Identify which cell holds the provided text, then report its [x, y] central coordinate. 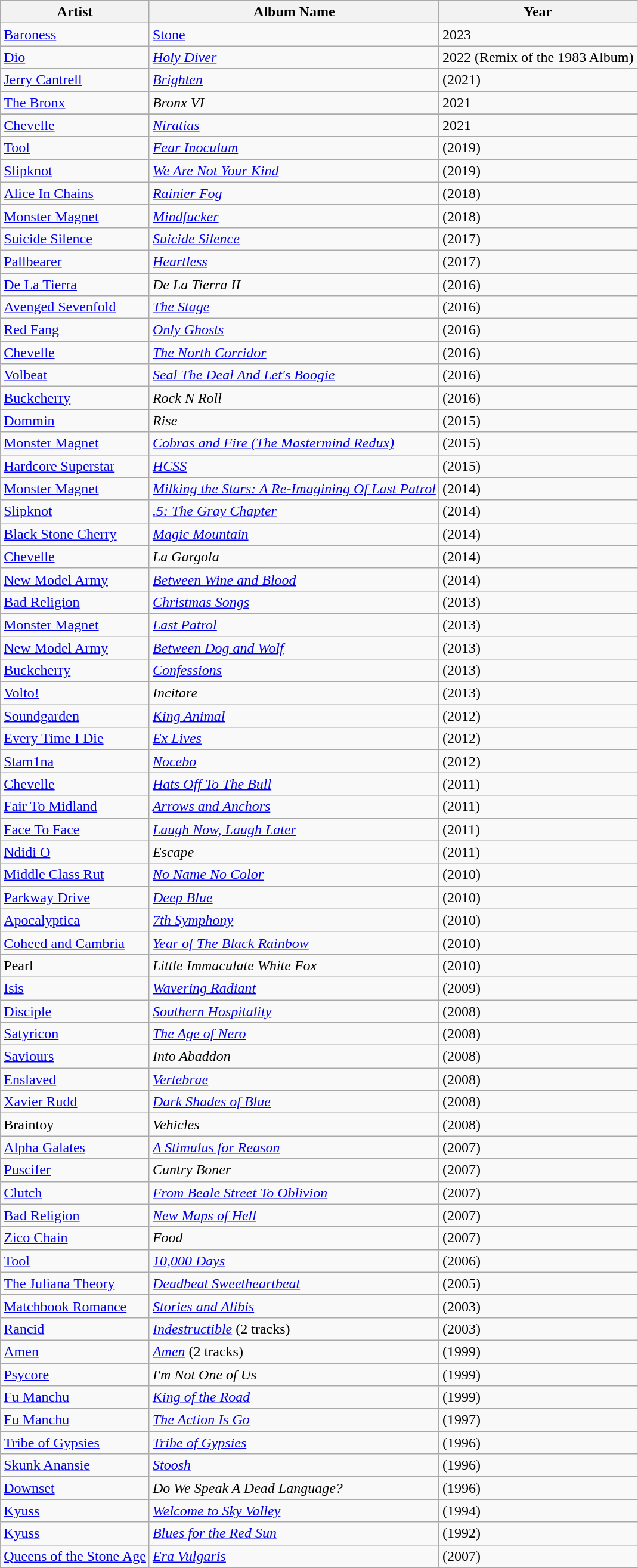
I'm Not One of Us [294, 1374]
Soundgarden [75, 716]
Christmas Songs [294, 602]
Ex Lives [294, 739]
Face To Face [75, 829]
Vehicles [294, 1125]
King of the Road [294, 1397]
Blues for the Red Sun [294, 1533]
King Animal [294, 716]
Downset [75, 1488]
Confessions [294, 671]
Stories and Alibis [294, 1306]
Amen (2 tracks) [294, 1351]
Rancid [75, 1329]
(2005) [538, 1283]
The Bronx [75, 103]
Niratias [294, 125]
Heartless [294, 261]
10,000 Days [294, 1261]
(1994) [538, 1511]
The Stage [294, 307]
Isis [75, 988]
Hardcore Superstar [75, 466]
From Beale Street To Oblivion [294, 1193]
Black Stone Cherry [75, 534]
Xavier Rudd [75, 1102]
Stam1na [75, 761]
The Juliana Theory [75, 1283]
Apocalyptica [75, 920]
2023 [538, 35]
Braintoy [75, 1125]
Nocebo [294, 761]
(1992) [538, 1533]
7th Symphony [294, 920]
Jerry Cantrell [75, 80]
Into Abaddon [294, 1057]
Milking the Stars: A Re-Imagining Of Last Patrol [294, 489]
Last Patrol [294, 625]
Queens of the Stone Age [75, 1556]
Year of The Black Rainbow [294, 943]
Zico Chain [75, 1238]
Pearl [75, 965]
Satyricon [75, 1034]
Skunk Anansie [75, 1465]
Saviours [75, 1057]
Seal The Deal And Let's Boogie [294, 375]
2022 (Remix of the 1983 Album) [538, 57]
Southern Hospitality [294, 1011]
Rock N Roll [294, 398]
The Action Is Go [294, 1420]
Pallbearer [75, 261]
Little Immaculate White Fox [294, 965]
The North Corridor [294, 353]
Ndidi O [75, 852]
Dark Shades of Blue [294, 1102]
Avenged Sevenfold [75, 307]
Volto! [75, 693]
Hats Off To The Bull [294, 784]
Amen [75, 1351]
No Name No Color [294, 875]
Fear Inoculum [294, 148]
Brighten [294, 80]
Indestructible (2 tracks) [294, 1329]
Puscifer [75, 1170]
Deep Blue [294, 897]
Year [538, 12]
A Stimulus for Reason [294, 1147]
Between Dog and Wolf [294, 647]
.5: The Gray Chapter [294, 511]
Parkway Drive [75, 897]
Food [294, 1238]
Alice In Chains [75, 193]
Coheed and Cambria [75, 943]
Wavering Radiant [294, 988]
Artist [75, 12]
Middle Class Rut [75, 875]
The Age of Nero [294, 1034]
Volbeat [75, 375]
Stone [294, 35]
Escape [294, 852]
Disciple [75, 1011]
De La Tierra [75, 285]
Enslaved [75, 1079]
(2021) [538, 80]
Rise [294, 421]
Album Name [294, 12]
Do We Speak A Dead Language? [294, 1488]
Dommin [75, 421]
Laugh Now, Laugh Later [294, 829]
HCSS [294, 466]
Incitare [294, 693]
Rainier Fog [294, 193]
La Gargola [294, 557]
Psycore [75, 1374]
Red Fang [75, 330]
(2006) [538, 1261]
Dio [75, 57]
Mindfucker [294, 216]
(1997) [538, 1420]
Matchbook Romance [75, 1306]
Era Vulgaris [294, 1556]
We Are Not Your Kind [294, 171]
De La Tierra II [294, 285]
Between Wine and Blood [294, 579]
Welcome to Sky Valley [294, 1511]
(2009) [538, 988]
Cuntry Boner [294, 1170]
Vertebrae [294, 1079]
Arrows and Anchors [294, 807]
Baroness [75, 35]
Cobras and Fire (The Mastermind Redux) [294, 443]
Clutch [75, 1193]
Holy Diver [294, 57]
Every Time I Die [75, 739]
Magic Mountain [294, 534]
Alpha Galates [75, 1147]
Stoosh [294, 1465]
Only Ghosts [294, 330]
Bronx VI [294, 103]
New Maps of Hell [294, 1215]
Deadbeat Sweetheartbeat [294, 1283]
Fair To Midland [75, 807]
